Output the [x, y] coordinate of the center of the cell containing the given text.  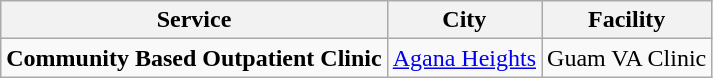
City [464, 20]
Agana Heights [464, 58]
Facility [627, 20]
Service [194, 20]
Guam VA Clinic [627, 58]
Community Based Outpatient Clinic [194, 58]
